Return the (x, y) coordinate for the center point of the cell that contains the specified text.  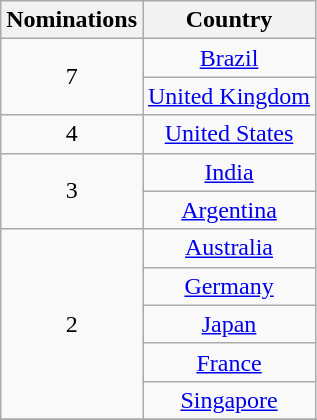
France (228, 362)
Germany (228, 286)
Argentina (228, 210)
3 (72, 191)
Australia (228, 248)
Brazil (228, 58)
Nominations (72, 20)
2 (72, 324)
United States (228, 134)
India (228, 172)
Singapore (228, 400)
Country (228, 20)
7 (72, 77)
Japan (228, 324)
United Kingdom (228, 96)
4 (72, 134)
